Scan for the cell matching the given text and deliver its (X, Y) coordinate at center. 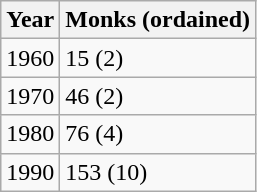
Monks (ordained) (158, 20)
1960 (30, 58)
Year (30, 20)
46 (2) (158, 96)
1980 (30, 134)
1990 (30, 172)
1970 (30, 96)
15 (2) (158, 58)
153 (10) (158, 172)
76 (4) (158, 134)
